From the cell containing the given text, extract its center point as (X, Y) coordinate. 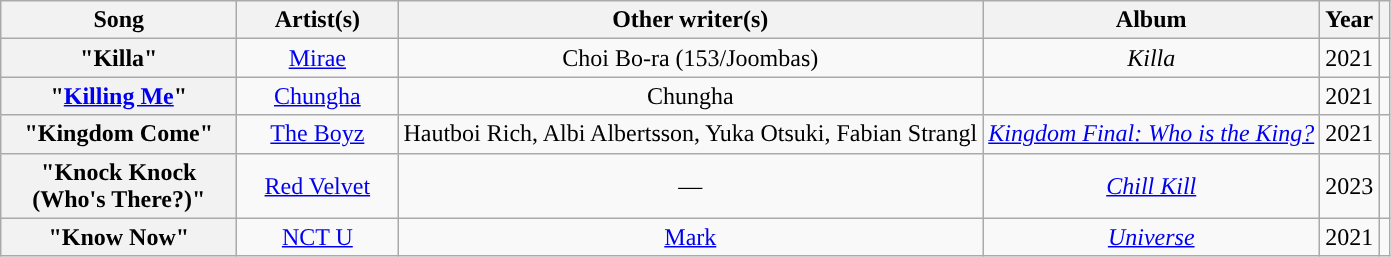
"Knock Knock (Who's There?)" (119, 186)
Hautboi Rich, Albi Albertsson, Yuka Otsuki, Fabian Strangl (690, 134)
Other writer(s) (690, 20)
Song (119, 20)
Mirae (318, 58)
Red Velvet (318, 186)
Universe (1152, 237)
Artist(s) (318, 20)
Year (1350, 20)
Choi Bo-ra (153/Joombas) (690, 58)
"Killa" (119, 58)
Album (1152, 20)
Kingdom Final: Who is the King? (1152, 134)
"Killing Me" (119, 96)
Killa (1152, 58)
Chill Kill (1152, 186)
The Boyz (318, 134)
NCT U (318, 237)
"Kingdom Come" (119, 134)
Mark (690, 237)
2023 (1350, 186)
"Know Now" (119, 237)
— (690, 186)
